Pinpoint the cell where the given text exists, returning its [X, Y] midpoint coordinate. 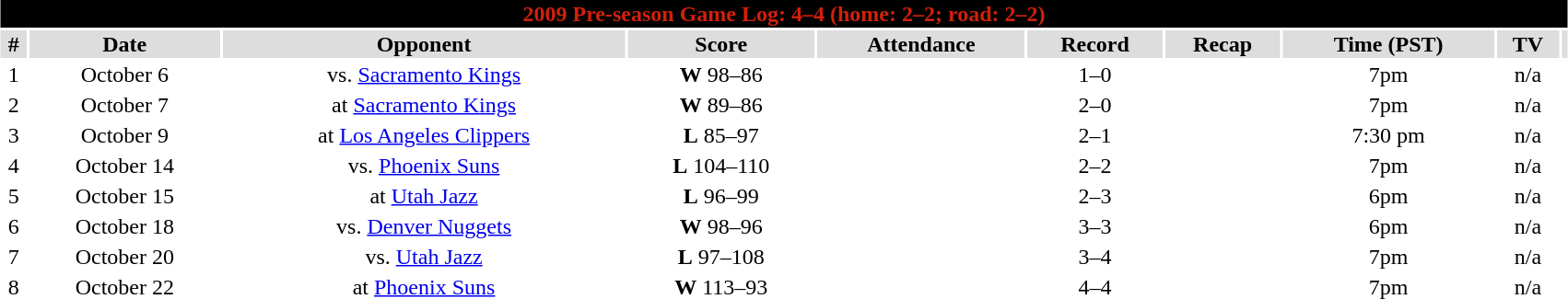
6 [14, 226]
October 9 [125, 135]
L 97–108 [720, 257]
Recap [1223, 44]
vs. Utah Jazz [424, 257]
October 18 [125, 226]
2–3 [1095, 196]
at Sacramento Kings [424, 105]
October 15 [125, 196]
W 98–96 [720, 226]
3–3 [1095, 226]
Score [720, 44]
2009 Pre-season Game Log: 4–4 (home: 2–2; road: 2–2) [784, 14]
Date [125, 44]
October 14 [125, 166]
1–0 [1095, 75]
2–0 [1095, 105]
October 6 [125, 75]
Attendance [921, 44]
3 [14, 135]
at Utah Jazz [424, 196]
vs. Denver Nuggets [424, 226]
3–4 [1095, 257]
vs. Sacramento Kings [424, 75]
7 [14, 257]
7:30 pm [1389, 135]
W 98–86 [720, 75]
TV [1527, 44]
at Los Angeles Clippers [424, 135]
# [14, 44]
L 96–99 [720, 196]
5 [14, 196]
2–1 [1095, 135]
2–2 [1095, 166]
October 7 [125, 105]
4 [14, 166]
October 20 [125, 257]
L 104–110 [720, 166]
1 [14, 75]
Opponent [424, 44]
W 89–86 [720, 105]
2 [14, 105]
Time (PST) [1389, 44]
L 85–97 [720, 135]
Record [1095, 44]
vs. Phoenix Suns [424, 166]
